Provide the [x, y] coordinate of the cell's center where the given text is located.  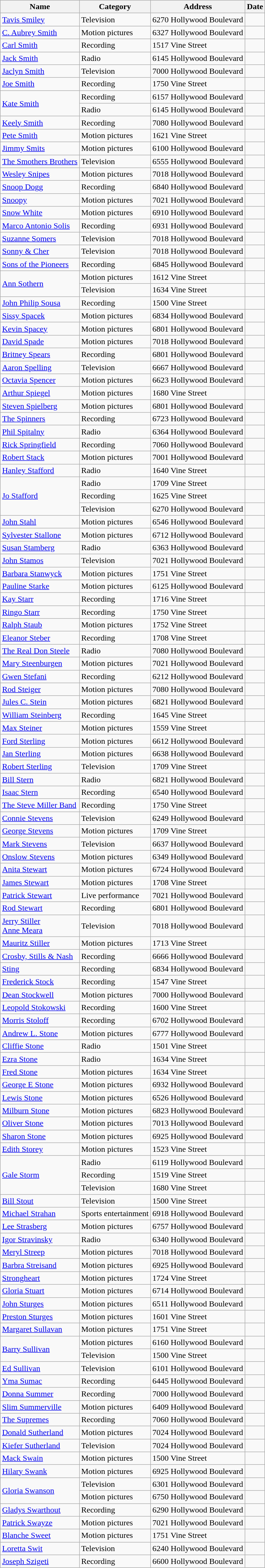
Carl Smith [40, 45]
7013 Hollywood Boulevard [198, 1123]
6918 Hollywood Boulevard [198, 1214]
6160 Hollywood Boulevard [198, 1342]
Strongheart [40, 1278]
6750 Hollywood Boulevard [198, 1497]
6932 Hollywood Boulevard [198, 1085]
Hilary Swank [40, 1471]
6910 Hollywood Boulevard [198, 213]
Ringo Starr [40, 612]
Marco Antonio Solis [40, 226]
Ezra Stone [40, 1059]
Jimmy Smits [40, 148]
Sylvester Stallone [40, 535]
John Philip Sousa [40, 303]
1724 Vine Street [198, 1278]
Morris Stoloff [40, 1021]
The Real Don Steele [40, 651]
Arthur Spiegel [40, 393]
James Stewart [40, 882]
Yma Sumac [40, 1381]
Name [40, 7]
The Spinners [40, 419]
Preston Sturges [40, 1317]
Crosby, Stills & Nash [40, 956]
Hanley Stafford [40, 470]
Snow White [40, 213]
6363 Hollywood Boulevard [198, 547]
6157 Hollywood Boulevard [198, 97]
Sonny & Cher [40, 251]
John Sturges [40, 1304]
Slim Summerville [40, 1407]
6612 Hollywood Boulevard [198, 741]
Rod Steiger [40, 689]
1640 Vine Street [198, 470]
David Spade [40, 341]
Snoopy [40, 200]
Category [115, 7]
Ann Sothern [40, 284]
6511 Hollywood Boulevard [198, 1304]
6445 Hollywood Boulevard [198, 1381]
Blanche Sweet [40, 1536]
Margaret Sullavan [40, 1329]
1621 Vine Street [198, 135]
Isaac Stern [40, 792]
6240 Hollywood Boulevard [198, 1548]
Kiefer Sutherland [40, 1446]
Live performance [115, 895]
1625 Vine Street [198, 496]
Jaclyn Smith [40, 71]
Gladys Swarthout [40, 1510]
Jo Stafford [40, 496]
6364 Hollywood Boulevard [198, 432]
Sons of the Pioneers [40, 264]
Keely Smith [40, 122]
Date [255, 7]
6638 Hollywood Boulevard [198, 754]
Phil Spitalny [40, 432]
Joe Smith [40, 84]
6823 Hollywood Boulevard [198, 1111]
Michael Strahan [40, 1214]
6845 Hollywood Boulevard [198, 264]
6600 Hollywood Boulevard [198, 1561]
6757 Hollywood Boulevard [198, 1227]
1523 Vine Street [198, 1149]
6637 Hollywood Boulevard [198, 844]
The Supremes [40, 1420]
7001 Hollywood Boulevard [198, 457]
1559 Vine Street [198, 728]
1517 Vine Street [198, 45]
Kate Smith [40, 103]
Joseph Szigeti [40, 1561]
Gwen Stefani [40, 676]
Fred Stone [40, 1072]
Address [198, 7]
6724 Hollywood Boulevard [198, 870]
Bill Stern [40, 779]
Connie Stevens [40, 818]
Gale Storm [40, 1175]
Steven Spielberg [40, 406]
Edith Storey [40, 1149]
1752 Vine Street [198, 625]
Leopold Stokowski [40, 1008]
The Steve Miller Band [40, 805]
Frederick Stock [40, 982]
Suzanne Somers [40, 239]
6290 Hollywood Boulevard [198, 1510]
Pete Smith [40, 135]
Anita Stewart [40, 870]
1519 Vine Street [198, 1175]
Dean Stockwell [40, 994]
Octavia Spencer [40, 380]
John Stamos [40, 560]
Andrew L. Stone [40, 1033]
1501 Vine Street [198, 1046]
Rod Stewart [40, 908]
6409 Hollywood Boulevard [198, 1407]
6714 Hollywood Boulevard [198, 1291]
1547 Vine Street [198, 982]
George Stevens [40, 831]
Eleanor Steber [40, 638]
Mack Swain [40, 1458]
Patrick Swayze [40, 1523]
Kay Starr [40, 599]
Milburn Stone [40, 1111]
6340 Hollywood Boulevard [198, 1239]
6546 Hollywood Boulevard [198, 522]
Snoop Dogg [40, 187]
Jan Sterling [40, 754]
Igor Stravinsky [40, 1239]
1600 Vine Street [198, 1008]
Gloria Swanson [40, 1491]
Bill Stout [40, 1201]
Sissy Spacek [40, 316]
6623 Hollywood Boulevard [198, 380]
Jules C. Stein [40, 702]
6100 Hollywood Boulevard [198, 148]
Max Steiner [40, 728]
Pauline Starke [40, 586]
Wesley Snipes [40, 174]
Jerry StillerAnne Meara [40, 926]
Lewis Stone [40, 1098]
6349 Hollywood Boulevard [198, 857]
1713 Vine Street [198, 943]
Mary Steenburgen [40, 664]
The Smothers Brothers [40, 161]
6101 Hollywood Boulevard [198, 1368]
6723 Hollywood Boulevard [198, 419]
C. Aubrey Smith [40, 32]
Donald Sutherland [40, 1433]
6840 Hollywood Boulevard [198, 187]
Donna Summer [40, 1394]
Robert Stack [40, 457]
Susan Stamberg [40, 547]
Tavis Smiley [40, 20]
6667 Hollywood Boulevard [198, 367]
Jack Smith [40, 58]
6712 Hollywood Boulevard [198, 535]
George E Stone [40, 1085]
6666 Hollywood Boulevard [198, 956]
6125 Hollywood Boulevard [198, 586]
Robert Sterling [40, 766]
Loretta Swit [40, 1548]
Ford Sterling [40, 741]
6119 Hollywood Boulevard [198, 1162]
Oliver Stone [40, 1123]
Onslow Stevens [40, 857]
6526 Hollywood Boulevard [198, 1098]
6702 Hollywood Boulevard [198, 1021]
1716 Vine Street [198, 599]
Lee Strasberg [40, 1227]
John Stahl [40, 522]
Sting [40, 969]
6301 Hollywood Boulevard [198, 1484]
6327 Hollywood Boulevard [198, 32]
1612 Vine Street [198, 277]
Sports entertainment [115, 1214]
Mauritz Stiller [40, 943]
Sharon Stone [40, 1136]
Patrick Stewart [40, 895]
6777 Hollywood Boulevard [198, 1033]
Mark Stevens [40, 844]
6540 Hollywood Boulevard [198, 792]
Aaron Spelling [40, 367]
William Steinberg [40, 715]
Barbra Streisand [40, 1265]
6931 Hollywood Boulevard [198, 226]
6212 Hollywood Boulevard [198, 676]
Ralph Staub [40, 625]
1645 Vine Street [198, 715]
Barry Sullivan [40, 1349]
6249 Hollywood Boulevard [198, 818]
Meryl Streep [40, 1252]
Gloria Stuart [40, 1291]
6555 Hollywood Boulevard [198, 161]
Britney Spears [40, 354]
Cliffie Stone [40, 1046]
Ed Sullivan [40, 1368]
Barbara Stanwyck [40, 574]
Rick Springfield [40, 445]
1601 Vine Street [198, 1317]
Kevin Spacey [40, 329]
